For the text-containing cell, return its midpoint in [x, y] coordinate format. 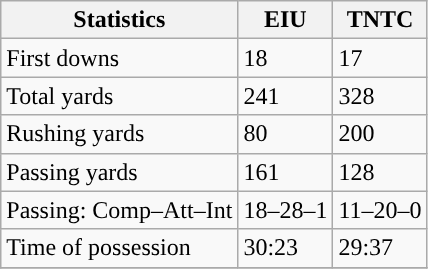
Passing yards [120, 172]
80 [286, 134]
EIU [286, 20]
18–28–1 [286, 210]
TNTC [380, 20]
200 [380, 134]
18 [286, 58]
Rushing yards [120, 134]
161 [286, 172]
11–20–0 [380, 210]
328 [380, 96]
Total yards [120, 96]
241 [286, 96]
17 [380, 58]
30:23 [286, 248]
128 [380, 172]
Time of possession [120, 248]
29:37 [380, 248]
First downs [120, 58]
Statistics [120, 20]
Passing: Comp–Att–Int [120, 210]
